From the cell containing the given text, extract its center point as [X, Y] coordinate. 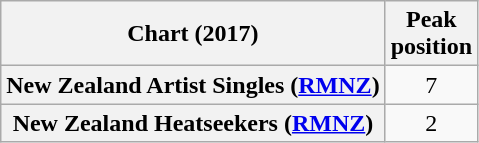
2 [431, 123]
7 [431, 85]
Chart (2017) [193, 34]
Peak position [431, 34]
New Zealand Artist Singles (RMNZ) [193, 85]
New Zealand Heatseekers (RMNZ) [193, 123]
